From the cell containing the given text, extract its center point as [x, y] coordinate. 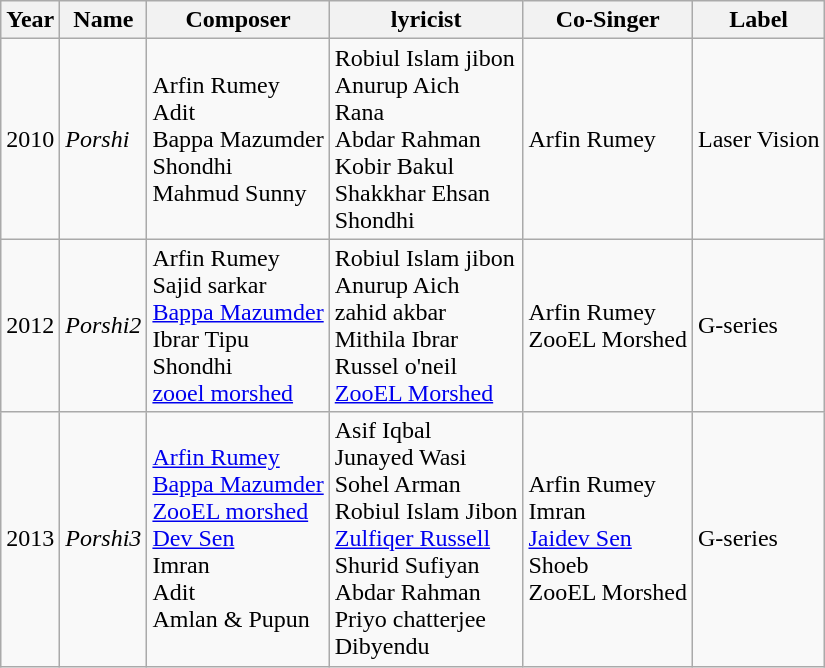
Robiul Islam jibon Anurup Aich Rana Abdar Rahman Kobir Bakul Shakkhar Ehsan Shondhi [426, 139]
Composer [238, 20]
Porshi3 [104, 539]
Robiul Islam jibon Anurup Aich zahid akbar Mithila Ibrar Russel o'neil ZooEL Morshed [426, 326]
Arfin Rumey [608, 139]
Name [104, 20]
2012 [30, 326]
Label [758, 20]
Porshi2 [104, 326]
2010 [30, 139]
Arfin Rumey Adit Bappa Mazumder Shondhi Mahmud Sunny [238, 139]
Laser Vision [758, 139]
Arfin Rumey ZooEL Morshed [608, 326]
2013 [30, 539]
Year [30, 20]
Arfin Rumey Sajid sarkar Bappa Mazumder Ibrar Tipu Shondhi zooel morshed [238, 326]
lyricist [426, 20]
Arfin Rumey Bappa Mazumder ZooEL morshed Dev Sen Imran Adit Amlan & Pupun [238, 539]
Asif Iqbal Junayed Wasi Sohel Arman Robiul Islam Jibon Zulfiqer Russell Shurid Sufiyan Abdar Rahman Priyo chatterjee Dibyendu [426, 539]
Arfin Rumey Imran Jaidev Sen Shoeb ZooEL Morshed [608, 539]
Co-Singer [608, 20]
Porshi [104, 139]
